Return the (X, Y) coordinate for the center point of the cell that contains the specified text.  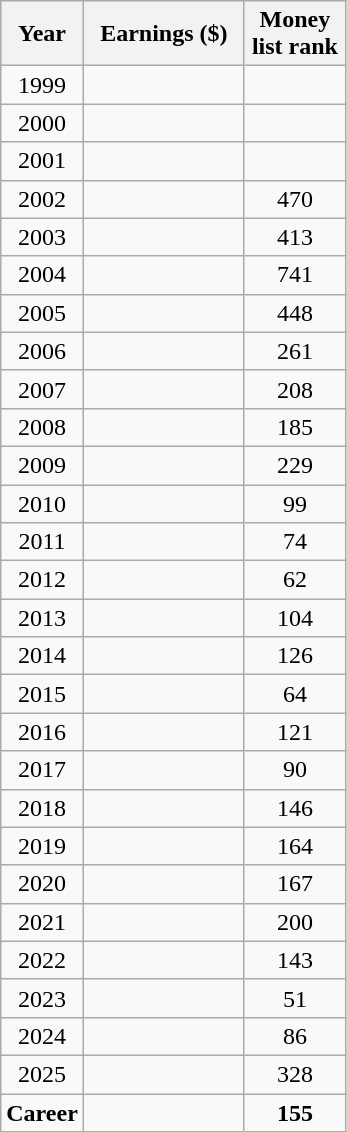
167 (294, 884)
2002 (42, 199)
Year (42, 34)
2014 (42, 656)
146 (294, 808)
2022 (42, 960)
62 (294, 580)
2004 (42, 275)
448 (294, 313)
2016 (42, 732)
126 (294, 656)
2003 (42, 237)
185 (294, 427)
2023 (42, 998)
90 (294, 770)
51 (294, 998)
200 (294, 922)
Earnings ($) (164, 34)
2019 (42, 846)
2017 (42, 770)
208 (294, 389)
121 (294, 732)
86 (294, 1036)
2006 (42, 351)
413 (294, 237)
104 (294, 618)
2001 (42, 161)
328 (294, 1074)
2010 (42, 503)
2024 (42, 1036)
2011 (42, 542)
2021 (42, 922)
229 (294, 465)
2000 (42, 123)
2013 (42, 618)
2018 (42, 808)
2012 (42, 580)
2008 (42, 427)
143 (294, 960)
64 (294, 694)
155 (294, 1113)
Career (42, 1113)
99 (294, 503)
Money list rank (294, 34)
74 (294, 542)
2007 (42, 389)
164 (294, 846)
2005 (42, 313)
470 (294, 199)
1999 (42, 85)
2025 (42, 1074)
261 (294, 351)
741 (294, 275)
2015 (42, 694)
2009 (42, 465)
2020 (42, 884)
